Return the (x, y) coordinate for the center point of the cell that contains the specified text.  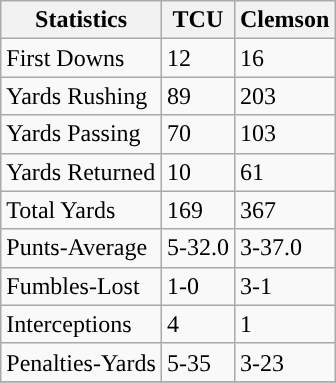
367 (284, 210)
3-37.0 (284, 248)
Yards Passing (82, 134)
Punts-Average (82, 248)
Fumbles-Lost (82, 286)
1 (284, 324)
5-32.0 (198, 248)
5-35 (198, 362)
Yards Rushing (82, 96)
TCU (198, 20)
Interceptions (82, 324)
16 (284, 58)
70 (198, 134)
12 (198, 58)
3-23 (284, 362)
10 (198, 172)
61 (284, 172)
Yards Returned (82, 172)
3-1 (284, 286)
169 (198, 210)
1-0 (198, 286)
First Downs (82, 58)
Clemson (284, 20)
4 (198, 324)
Total Yards (82, 210)
103 (284, 134)
Statistics (82, 20)
Penalties-Yards (82, 362)
203 (284, 96)
89 (198, 96)
